Search for the cell housing the specified text and yield its (X, Y) center coordinate. 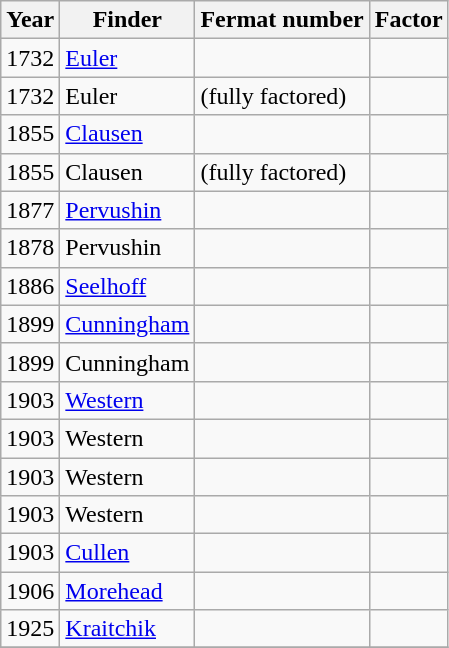
1886 (30, 286)
Fermat number (282, 20)
1877 (30, 210)
Seelhoff (128, 286)
1906 (30, 591)
Kraitchik (128, 629)
1925 (30, 629)
Finder (128, 20)
1878 (30, 248)
Morehead (128, 591)
Cullen (128, 553)
Factor (408, 20)
Year (30, 20)
